For the text-containing cell, return its midpoint in [x, y] coordinate format. 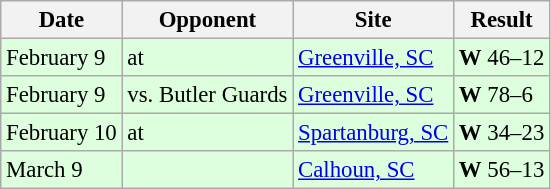
March 9 [62, 170]
Calhoun, SC [374, 170]
W 56–13 [502, 170]
vs. Butler Guards [208, 95]
W 34–23 [502, 133]
Site [374, 20]
February 10 [62, 133]
Date [62, 20]
Opponent [208, 20]
Result [502, 20]
W 78–6 [502, 95]
Spartanburg, SC [374, 133]
W 46–12 [502, 58]
